Determine the [x, y] coordinate at the center of the cell enclosing the given text.  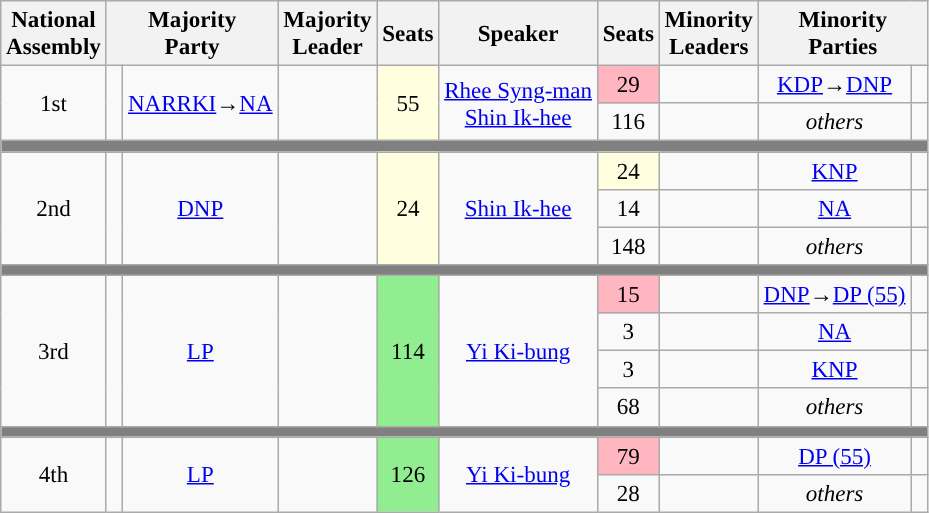
NationalAssembly [54, 34]
3rd [54, 352]
NARRKI→NA [200, 104]
79 [628, 456]
1st [54, 104]
DP (55) [834, 456]
126 [408, 474]
DNP→DP (55) [834, 295]
MajorityLeader [328, 34]
Shin Ik-hee [518, 208]
114 [408, 352]
55 [408, 104]
Speaker [518, 34]
29 [628, 85]
28 [628, 494]
2nd [54, 208]
KDP→DNP [834, 85]
148 [628, 246]
4th [54, 474]
MinorityLeaders [708, 34]
15 [628, 295]
MinorityParties [842, 34]
MajorityParty [192, 34]
DNP [200, 208]
Rhee Syng-man Shin Ik-hee [518, 104]
14 [628, 209]
68 [628, 408]
116 [628, 122]
